Determine the (X, Y) coordinate at the center of the cell enclosing the given text.  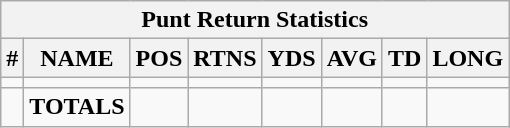
AVG (352, 58)
YDS (292, 58)
NAME (77, 58)
RTNS (225, 58)
TD (404, 58)
Punt Return Statistics (255, 20)
POS (159, 58)
# (12, 58)
LONG (468, 58)
TOTALS (77, 107)
